Locate the cell with the specified text and output its (X, Y) center coordinate. 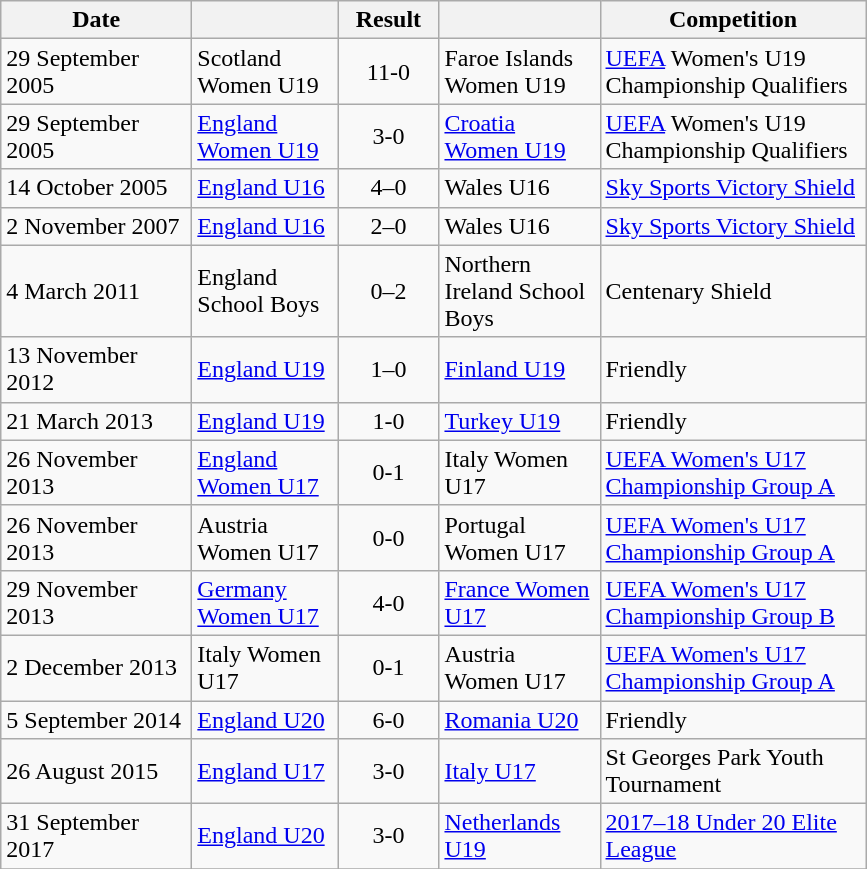
13 November 2012 (96, 370)
Germany Women U17 (265, 602)
11-0 (388, 72)
0–2 (388, 291)
1-0 (388, 421)
Croatia Women U19 (520, 136)
Finland U19 (520, 370)
29 November 2013 (96, 602)
26 August 2015 (96, 772)
St Georges Park Youth Tournament (733, 772)
Romania U20 (520, 719)
Turkey U19 (520, 421)
France Women U17 (520, 602)
Date (96, 20)
2017–18 Under 20 Elite League (733, 836)
4–0 (388, 188)
2 November 2007 (96, 226)
14 October 2005 (96, 188)
UEFA Women's U17 Championship Group B (733, 602)
31 September 2017 (96, 836)
Faroe Islands Women U19 (520, 72)
2–0 (388, 226)
Centenary Shield (733, 291)
Northern Ireland School Boys (520, 291)
Result (388, 20)
1–0 (388, 370)
5 September 2014 (96, 719)
2 December 2013 (96, 668)
Netherlands U19 (520, 836)
6-0 (388, 719)
4-0 (388, 602)
Italy U17 (520, 772)
Competition (733, 20)
4 March 2011 (96, 291)
England School Boys (265, 291)
England Women U17 (265, 472)
England U17 (265, 772)
21 March 2013 (96, 421)
Scotland Women U19 (265, 72)
0-0 (388, 538)
Portugal Women U17 (520, 538)
England Women U19 (265, 136)
